For the text-containing cell, return its midpoint in [X, Y] coordinate format. 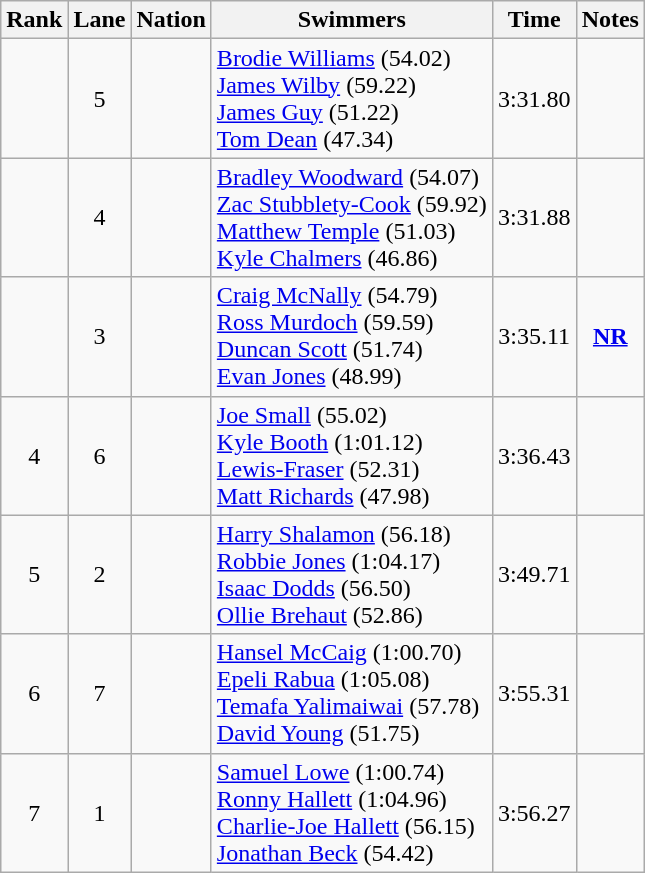
Time [534, 20]
Notes [610, 20]
NR [610, 336]
Joe Small (55.02)Kyle Booth (1:01.12)Lewis-Fraser (52.31)Matt Richards (47.98) [352, 456]
3 [100, 336]
3:56.27 [534, 812]
Bradley Woodward (54.07)Zac Stubblety-Cook (59.92)Matthew Temple (51.03)Kyle Chalmers (46.86) [352, 218]
3:36.43 [534, 456]
3:55.31 [534, 694]
2 [100, 574]
Harry Shalamon (56.18)Robbie Jones (1:04.17)Isaac Dodds (56.50)Ollie Brehaut (52.86) [352, 574]
Craig McNally (54.79)Ross Murdoch (59.59)Duncan Scott (51.74)Evan Jones (48.99) [352, 336]
3:31.88 [534, 218]
1 [100, 812]
Samuel Lowe (1:00.74)Ronny Hallett (1:04.96)Charlie-Joe Hallett (56.15)Jonathan Beck (54.42) [352, 812]
Hansel McCaig (1:00.70)Epeli Rabua (1:05.08)Temafa Yalimaiwai (57.78)David Young (51.75) [352, 694]
3:49.71 [534, 574]
3:31.80 [534, 98]
Rank [34, 20]
Swimmers [352, 20]
Nation [171, 20]
3:35.11 [534, 336]
Brodie Williams (54.02)James Wilby (59.22)James Guy (51.22)Tom Dean (47.34) [352, 98]
Lane [100, 20]
